For the text-containing cell, return its midpoint in (x, y) coordinate format. 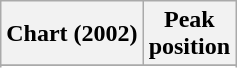
Peakposition (189, 34)
Chart (2002) (72, 34)
